For the text-containing cell, return its midpoint in (X, Y) coordinate format. 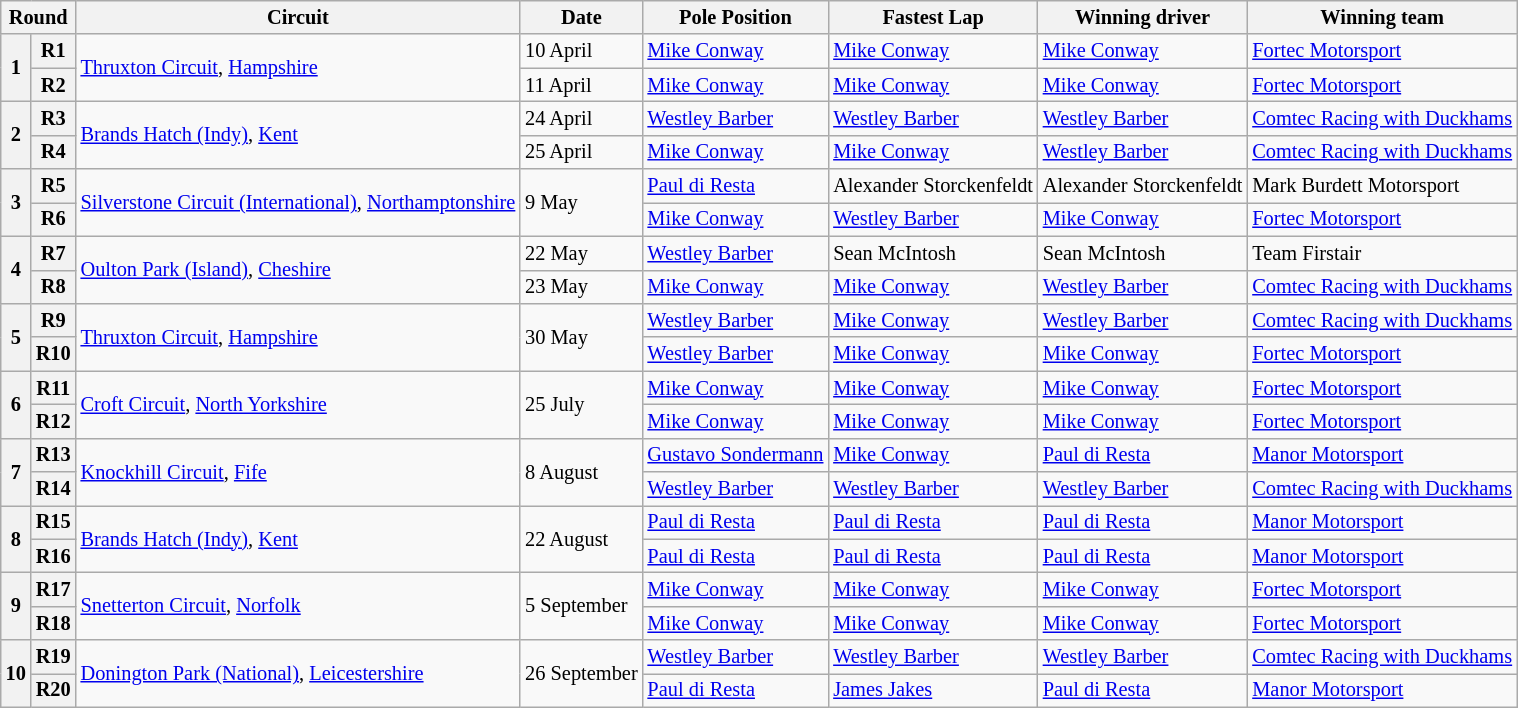
R17 (54, 589)
5 (16, 336)
2 (16, 134)
7 (16, 472)
Date (581, 17)
Winning team (1382, 17)
Donington Park (National), Leicestershire (298, 674)
R14 (54, 489)
R15 (54, 522)
R3 (54, 118)
22 August (581, 538)
Knockhill Circuit, Fife (298, 472)
R18 (54, 623)
6 (16, 404)
11 April (581, 85)
James Jakes (933, 690)
Circuit (298, 17)
30 May (581, 336)
Oulton Park (Island), Cheshire (298, 270)
R20 (54, 690)
R1 (54, 51)
Round (38, 17)
9 (16, 606)
Team Firstair (1382, 253)
10 (16, 674)
R8 (54, 287)
R13 (54, 455)
R16 (54, 556)
25 April (581, 152)
Fastest Lap (933, 17)
Gustavo Sondermann (736, 455)
Croft Circuit, North Yorkshire (298, 404)
Snetterton Circuit, Norfolk (298, 606)
R9 (54, 320)
22 May (581, 253)
1 (16, 68)
5 September (581, 606)
R4 (54, 152)
R5 (54, 186)
23 May (581, 287)
26 September (581, 674)
10 April (581, 51)
R7 (54, 253)
Winning driver (1143, 17)
R11 (54, 388)
Silverstone Circuit (International), Northamptonshire (298, 202)
3 (16, 202)
R10 (54, 354)
4 (16, 270)
R6 (54, 219)
8 (16, 538)
25 July (581, 404)
9 May (581, 202)
R12 (54, 421)
Pole Position (736, 17)
8 August (581, 472)
R2 (54, 85)
24 April (581, 118)
R19 (54, 657)
Mark Burdett Motorsport (1382, 186)
